Search for the cell housing the specified text and yield its (x, y) center coordinate. 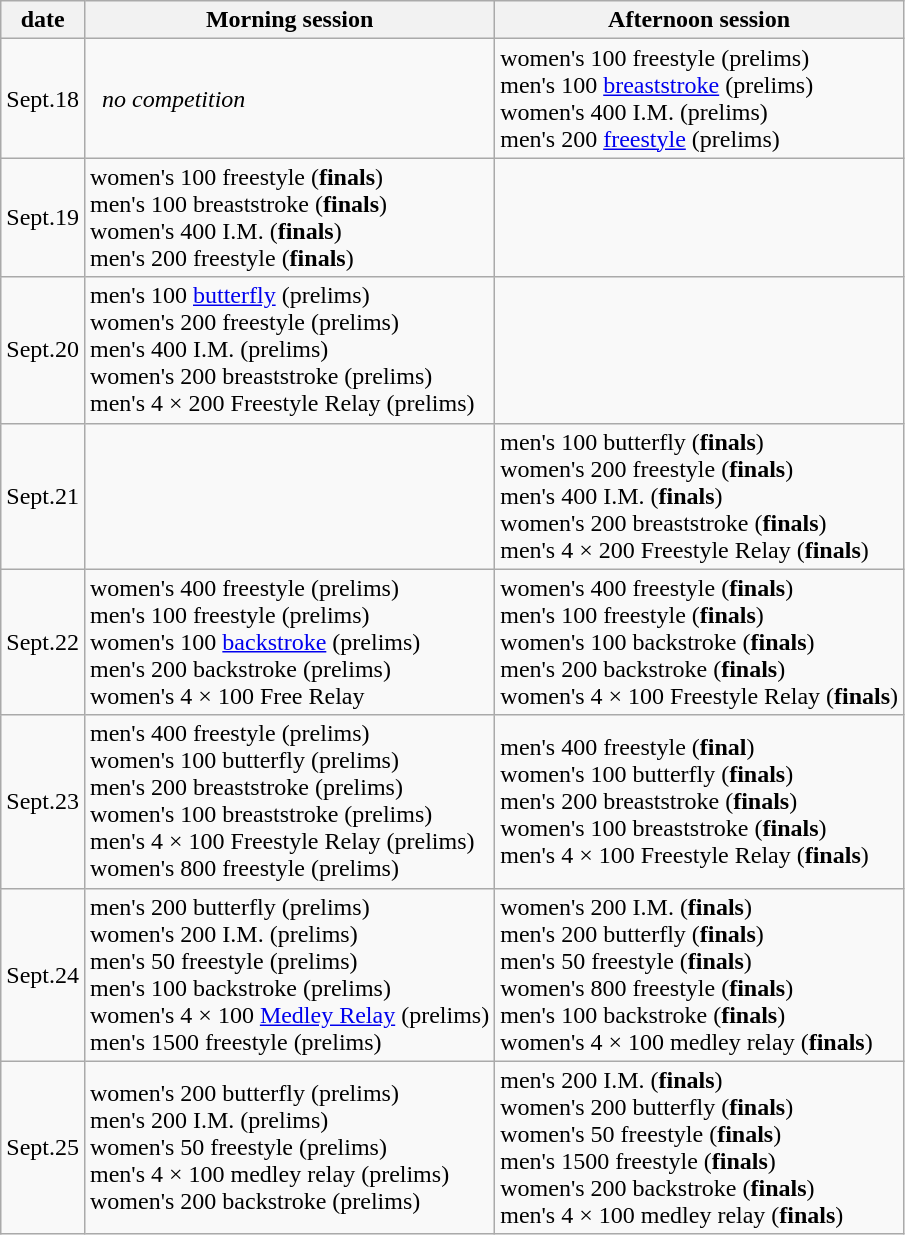
women's 100 freestyle (finals) men's 100 breaststroke (finals) women's 400 I.M. (finals) men's 200 freestyle (finals) (289, 218)
Sept.24 (43, 974)
Morning session (289, 20)
Sept.25 (43, 1148)
date (43, 20)
Sept.18 (43, 98)
Sept.19 (43, 218)
Sept.21 (43, 496)
Sept.20 (43, 350)
women's 100 freestyle (prelims) men's 100 breaststroke (prelims) women's 400 I.M. (prelims) men's 200 freestyle (prelims) (700, 98)
Sept.22 (43, 642)
no competition (289, 98)
Sept.23 (43, 802)
Afternoon session (700, 20)
